Capture the cell that displays the provided text and extract its (x, y) central coordinate. 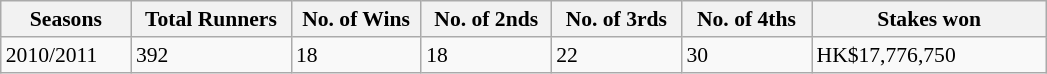
30 (746, 55)
Total Runners (211, 19)
No. of 3rds (616, 19)
2010/2011 (66, 55)
No. of Wins (356, 19)
No. of 4ths (746, 19)
392 (211, 55)
22 (616, 55)
Seasons (66, 19)
Stakes won (930, 19)
HK$17,776,750 (930, 55)
No. of 2nds (486, 19)
